Output the (x, y) coordinate of the center of the cell containing the given text.  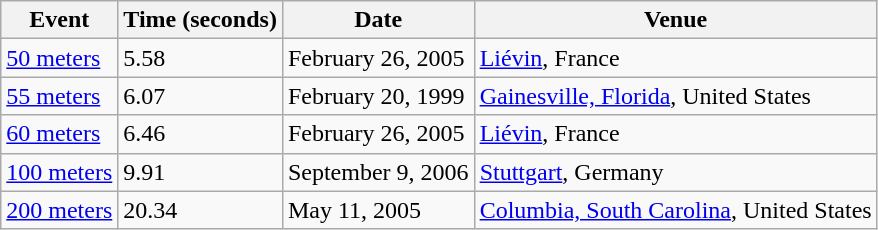
February 20, 1999 (378, 96)
5.58 (200, 58)
September 9, 2006 (378, 172)
Date (378, 20)
Stuttgart, Germany (676, 172)
Columbia, South Carolina, United States (676, 210)
Gainesville, Florida, United States (676, 96)
Venue (676, 20)
6.46 (200, 134)
50 meters (60, 58)
20.34 (200, 210)
55 meters (60, 96)
9.91 (200, 172)
6.07 (200, 96)
Time (seconds) (200, 20)
Event (60, 20)
200 meters (60, 210)
60 meters (60, 134)
May 11, 2005 (378, 210)
100 meters (60, 172)
